Locate the cell with the specified text and output its (X, Y) center coordinate. 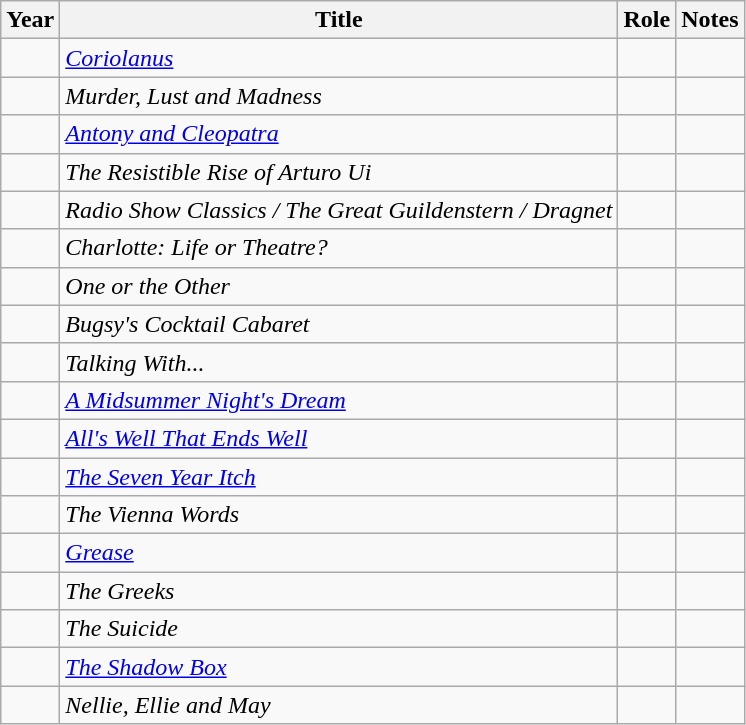
Notes (710, 20)
The Resistible Rise of Arturo Ui (339, 172)
Antony and Cleopatra (339, 134)
Radio Show Classics / The Great Guildenstern / Dragnet (339, 210)
Bugsy's Cocktail Cabaret (339, 324)
Year (30, 20)
The Shadow Box (339, 667)
Talking With... (339, 362)
The Seven Year Itch (339, 477)
A Midsummer Night's Dream (339, 400)
Nellie, Ellie and May (339, 705)
Charlotte: Life or Theatre? (339, 248)
Title (339, 20)
Grease (339, 553)
One or the Other (339, 286)
The Vienna Words (339, 515)
Coriolanus (339, 58)
Role (647, 20)
The Suicide (339, 629)
Murder, Lust and Madness (339, 96)
The Greeks (339, 591)
All's Well That Ends Well (339, 438)
